Return the [x, y] coordinate for the center point of the cell that contains the specified text.  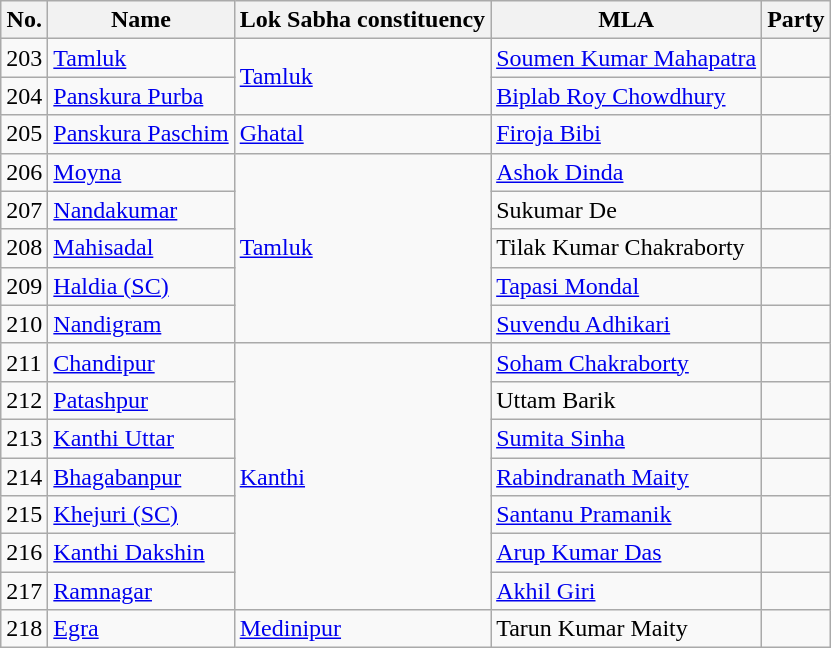
No. [24, 20]
Party [796, 20]
213 [24, 438]
212 [24, 400]
Ashok Dinda [626, 172]
Arup Kumar Das [626, 553]
Sukumar De [626, 210]
204 [24, 96]
Kanthi Uttar [141, 438]
Uttam Barik [626, 400]
Moyna [141, 172]
210 [24, 324]
Egra [141, 629]
Tilak Kumar Chakraborty [626, 248]
Biplab Roy Chowdhury [626, 96]
Medinipur [362, 629]
Bhagabanpur [141, 477]
Name [141, 20]
203 [24, 58]
217 [24, 591]
Chandipur [141, 362]
Kanthi Dakshin [141, 553]
Nandigram [141, 324]
205 [24, 134]
Firoja Bibi [626, 134]
Lok Sabha constituency [362, 20]
Akhil Giri [626, 591]
Suvendu Adhikari [626, 324]
Soumen Kumar Mahapatra [626, 58]
207 [24, 210]
Kanthi [362, 476]
Patashpur [141, 400]
218 [24, 629]
Panskura Paschim [141, 134]
Ghatal [362, 134]
Tarun Kumar Maity [626, 629]
Tapasi Mondal [626, 286]
Khejuri (SC) [141, 515]
206 [24, 172]
Panskura Purba [141, 96]
211 [24, 362]
Mahisadal [141, 248]
216 [24, 553]
208 [24, 248]
215 [24, 515]
MLA [626, 20]
Nandakumar [141, 210]
Sumita Sinha [626, 438]
214 [24, 477]
Rabindranath Maity [626, 477]
Soham Chakraborty [626, 362]
Ramnagar [141, 591]
209 [24, 286]
Santanu Pramanik [626, 515]
Haldia (SC) [141, 286]
